Provide the (x, y) coordinate of the cell's center where the given text is located.  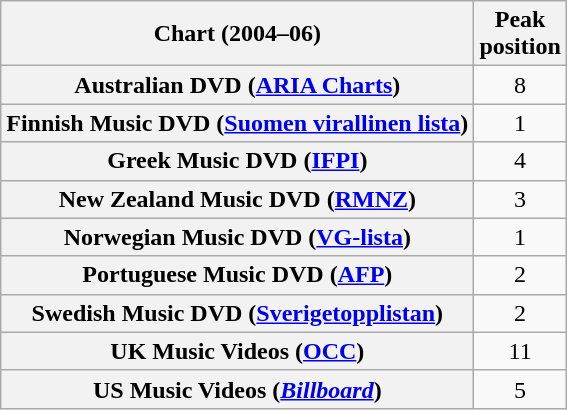
3 (520, 199)
Peakposition (520, 34)
Norwegian Music DVD (VG-lista) (238, 237)
8 (520, 85)
New Zealand Music DVD (RMNZ) (238, 199)
Greek Music DVD (IFPI) (238, 161)
4 (520, 161)
UK Music Videos (OCC) (238, 351)
Australian DVD (ARIA Charts) (238, 85)
11 (520, 351)
5 (520, 389)
US Music Videos (Billboard) (238, 389)
Portuguese Music DVD (AFP) (238, 275)
Swedish Music DVD (Sverigetopplistan) (238, 313)
Chart (2004–06) (238, 34)
Finnish Music DVD (Suomen virallinen lista) (238, 123)
